Scan for the cell matching the given text and deliver its (X, Y) coordinate at center. 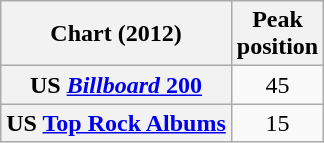
Chart (2012) (116, 34)
45 (277, 85)
US Billboard 200 (116, 85)
Peakposition (277, 34)
US Top Rock Albums (116, 123)
15 (277, 123)
